Provide the (x, y) coordinate of the cell's center where the given text is located.  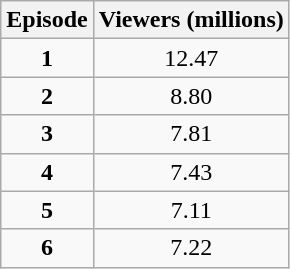
5 (47, 210)
6 (47, 248)
7.43 (191, 172)
7.11 (191, 210)
8.80 (191, 96)
3 (47, 134)
4 (47, 172)
7.81 (191, 134)
Episode (47, 20)
Viewers (millions) (191, 20)
1 (47, 58)
12.47 (191, 58)
7.22 (191, 248)
2 (47, 96)
